For the text-containing cell, return its midpoint in (x, y) coordinate format. 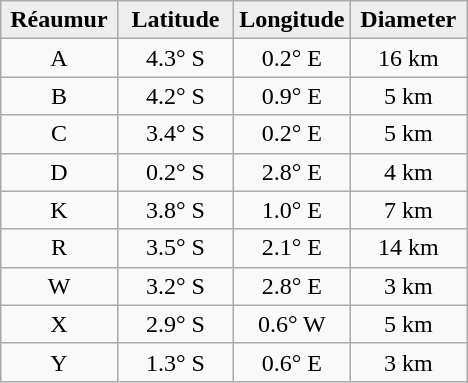
Réaumur (59, 20)
K (59, 210)
B (59, 96)
3.5° S (175, 248)
7 km (408, 210)
Diameter (408, 20)
1.3° S (175, 362)
0.6° W (292, 324)
R (59, 248)
3.8° S (175, 210)
X (59, 324)
D (59, 172)
4 km (408, 172)
0.6° E (292, 362)
14 km (408, 248)
3.2° S (175, 286)
C (59, 134)
Y (59, 362)
Latitude (175, 20)
0.2° S (175, 172)
W (59, 286)
2.1° E (292, 248)
Longitude (292, 20)
1.0° E (292, 210)
0.9° E (292, 96)
A (59, 58)
4.3° S (175, 58)
3.4° S (175, 134)
4.2° S (175, 96)
2.9° S (175, 324)
16 km (408, 58)
